Output the [x, y] coordinate of the center of the cell containing the given text.  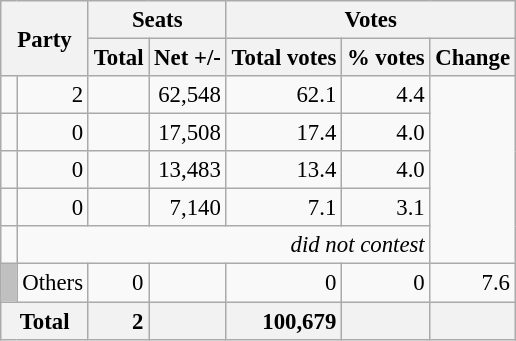
13,483 [188, 170]
7,140 [188, 208]
7.6 [472, 283]
Seats [157, 20]
13.4 [284, 170]
Party [45, 38]
4.4 [386, 95]
3.1 [386, 208]
17.4 [284, 133]
62.1 [284, 95]
17,508 [188, 133]
7.1 [284, 208]
Others [52, 283]
Change [472, 58]
Net +/- [188, 58]
Total votes [284, 58]
62,548 [188, 95]
did not contest [224, 245]
% votes [386, 58]
100,679 [284, 321]
Votes [370, 20]
